From the cell containing the given text, extract its center point as [X, Y] coordinate. 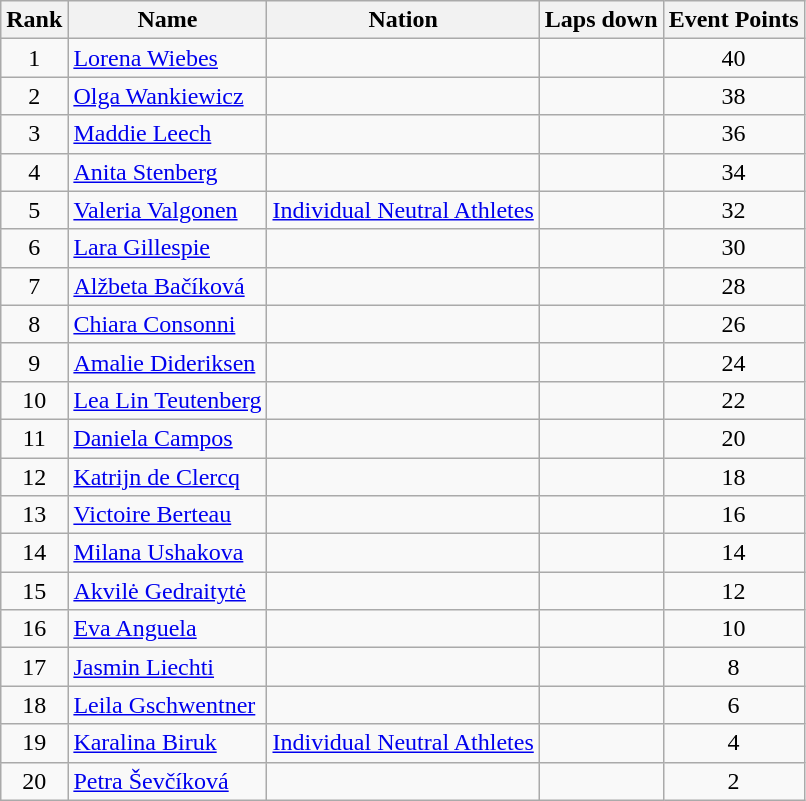
Olga Wankiewicz [168, 96]
36 [734, 134]
40 [734, 58]
22 [734, 400]
9 [34, 362]
38 [734, 96]
Victoire Berteau [168, 515]
Petra Ševčíková [168, 781]
24 [734, 362]
15 [34, 591]
Maddie Leech [168, 134]
Amalie Dideriksen [168, 362]
Leila Gschwentner [168, 705]
Karalina Biruk [168, 743]
11 [34, 438]
13 [34, 515]
Anita Stenberg [168, 172]
Eva Anguela [168, 629]
Alžbeta Bačíková [168, 286]
Valeria Valgonen [168, 210]
Event Points [734, 20]
Katrijn de Clercq [168, 477]
Akvilė Gedraitytė [168, 591]
Chiara Consonni [168, 324]
1 [34, 58]
Laps down [601, 20]
Daniela Campos [168, 438]
32 [734, 210]
Lorena Wiebes [168, 58]
Name [168, 20]
17 [34, 667]
Lea Lin Teutenberg [168, 400]
19 [34, 743]
3 [34, 134]
Rank [34, 20]
Lara Gillespie [168, 248]
Nation [403, 20]
34 [734, 172]
5 [34, 210]
7 [34, 286]
26 [734, 324]
28 [734, 286]
Milana Ushakova [168, 553]
Jasmin Liechti [168, 667]
30 [734, 248]
